Identify which cell holds the provided text, then report its [X, Y] central coordinate. 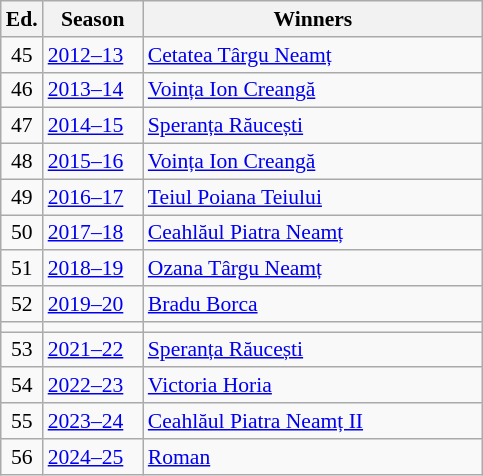
Roman [313, 457]
Cetatea Târgu Neamț [313, 55]
50 [22, 233]
Victoria Horia [313, 386]
Bradu Borca [313, 304]
Ceahlăul Piatra Neamț II [313, 421]
Winners [313, 19]
54 [22, 386]
55 [22, 421]
45 [22, 55]
51 [22, 269]
2012–13 [93, 55]
Season [93, 19]
2018–19 [93, 269]
2022–23 [93, 386]
47 [22, 126]
49 [22, 197]
2015–16 [93, 162]
2023–24 [93, 421]
Ceahlăul Piatra Neamț [313, 233]
53 [22, 350]
48 [22, 162]
46 [22, 90]
Teiul Poiana Teiului [313, 197]
2017–18 [93, 233]
2014–15 [93, 126]
2013–14 [93, 90]
2024–25 [93, 457]
2019–20 [93, 304]
2021–22 [93, 350]
52 [22, 304]
Ozana Târgu Neamț [313, 269]
2016–17 [93, 197]
56 [22, 457]
Ed. [22, 19]
